Identify which cell holds the provided text, then report its (x, y) central coordinate. 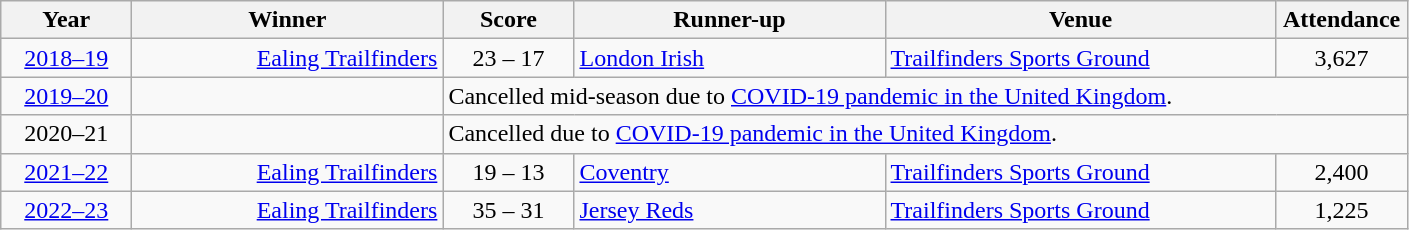
Cancelled due to COVID-19 pandemic in the United Kingdom. (925, 134)
Venue (1080, 20)
3,627 (1342, 58)
London Irish (730, 58)
Attendance (1342, 20)
1,225 (1342, 210)
Winner (288, 20)
Coventry (730, 172)
Runner-up (730, 20)
2,400 (1342, 172)
2018–19 (66, 58)
Score (508, 20)
Jersey Reds (730, 210)
35 – 31 (508, 210)
2022–23 (66, 210)
23 – 17 (508, 58)
Year (66, 20)
2021–22 (66, 172)
19 – 13 (508, 172)
2019–20 (66, 96)
2020–21 (66, 134)
Cancelled mid-season due to COVID-19 pandemic in the United Kingdom. (925, 96)
